Identify which cell holds the provided text, then report its [x, y] central coordinate. 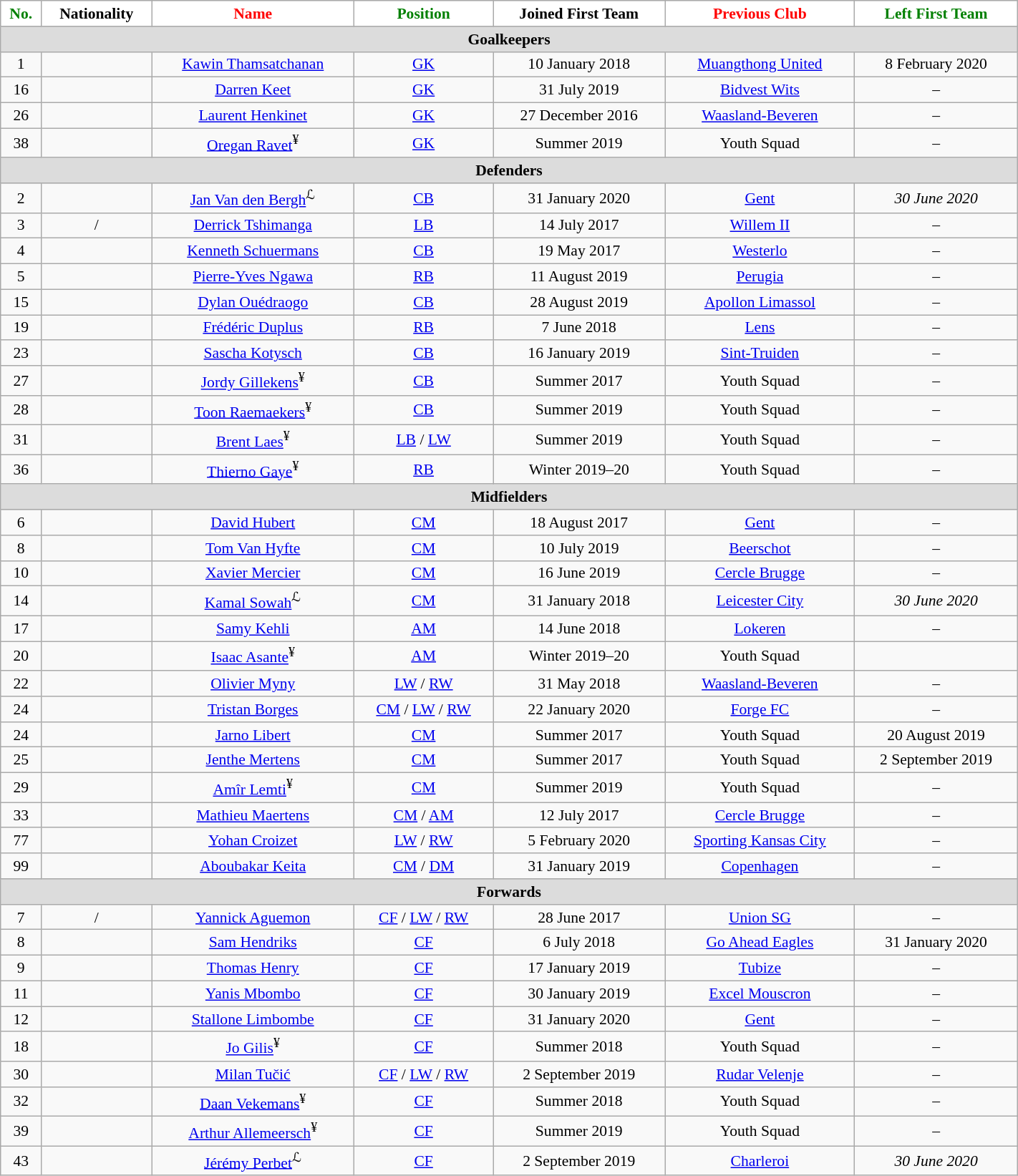
CM / LW / RW [424, 709]
No. [21, 14]
Amîr Lemti¥ [253, 787]
Excel Mouscron [760, 994]
Arthur Allemeersch¥ [253, 1131]
Tom Van Hyfte [253, 548]
3 [21, 226]
32 [21, 1102]
25 [21, 760]
Joined First Team [578, 14]
28 June 2017 [578, 918]
5 February 2020 [578, 841]
14 June 2018 [578, 628]
Olivier Myny [253, 684]
Position [424, 14]
Jenthe Mertens [253, 760]
Oregan Ravet¥ [253, 143]
99 [21, 866]
Forge FC [760, 709]
Yanis Mbombo [253, 994]
Laurent Henkinet [253, 116]
2 [21, 198]
1 [21, 64]
30 January 2019 [578, 994]
Isaac Asante¥ [253, 656]
Brent Laes¥ [253, 439]
Sporting Kansas City [760, 841]
5 [21, 277]
Charleroi [760, 1161]
Pierre-Yves Ngawa [253, 277]
Jarno Libert [253, 735]
Jérémy Perbetℒ [253, 1161]
38 [21, 143]
14 July 2017 [578, 226]
Xavier Mercier [253, 573]
Lens [760, 328]
31 January 2018 [578, 601]
11 [21, 994]
Kenneth Schuermans [253, 251]
LB [424, 226]
Thierno Gaye¥ [253, 470]
Bidvest Wits [760, 90]
36 [21, 470]
Kawin Thamsatchanan [253, 64]
Defenders [509, 171]
28 [21, 411]
Westerlo [760, 251]
Beerschot [760, 548]
Leicester City [760, 601]
Previous Club [760, 14]
27 [21, 381]
17 [21, 628]
Nationality [97, 14]
Daan Vekemans¥ [253, 1102]
Toon Raemaekers¥ [253, 411]
Jordy Gillekens¥ [253, 381]
77 [21, 841]
15 [21, 302]
30 [21, 1074]
6 July 2018 [578, 943]
Sascha Kotysch [253, 354]
Derrick Tshimanga [253, 226]
43 [21, 1161]
Jan Van den Berghℒ [253, 198]
39 [21, 1131]
David Hubert [253, 523]
Dylan Ouédraogo [253, 302]
CM / AM [424, 815]
Jo Gilis¥ [253, 1046]
Apollon Limassol [760, 302]
Sint-Truiden [760, 354]
Darren Keet [253, 90]
29 [21, 787]
31 [21, 439]
17 January 2019 [578, 968]
Tristan Borges [253, 709]
Rudar Velenje [760, 1074]
18 [21, 1046]
LB / LW [424, 439]
Stallone Limbombe [253, 1019]
23 [21, 354]
22 January 2020 [578, 709]
16 January 2019 [578, 354]
11 August 2019 [578, 277]
Name [253, 14]
16 June 2019 [578, 573]
10 [21, 573]
Left First Team [936, 14]
CM / DM [424, 866]
22 [21, 684]
4 [21, 251]
8 February 2020 [936, 64]
12 July 2017 [578, 815]
28 August 2019 [578, 302]
20 [21, 656]
6 [21, 523]
10 July 2019 [578, 548]
27 December 2016 [578, 116]
20 August 2019 [936, 735]
Midfielders [509, 497]
16 [21, 90]
Aboubakar Keita [253, 866]
Forwards [509, 892]
Yohan Croizet [253, 841]
Union SG [760, 918]
26 [21, 116]
19 May 2017 [578, 251]
Sam Hendriks [253, 943]
33 [21, 815]
Lokeren [760, 628]
Muangthong United [760, 64]
7 June 2018 [578, 328]
Frédéric Duplus [253, 328]
Willem II [760, 226]
12 [21, 1019]
Go Ahead Eagles [760, 943]
Samy Kehli [253, 628]
Thomas Henry [253, 968]
9 [21, 968]
18 August 2017 [578, 523]
31 May 2018 [578, 684]
31 July 2019 [578, 90]
Milan Tučić [253, 1074]
31 January 2019 [578, 866]
Perugia [760, 277]
19 [21, 328]
14 [21, 601]
Mathieu Maertens [253, 815]
7 [21, 918]
Yannick Aguemon [253, 918]
Goalkeepers [509, 39]
Tubize [760, 968]
Kamal Sowahℒ [253, 601]
10 January 2018 [578, 64]
Copenhagen [760, 866]
